Capture the cell that displays the provided text and extract its (X, Y) central coordinate. 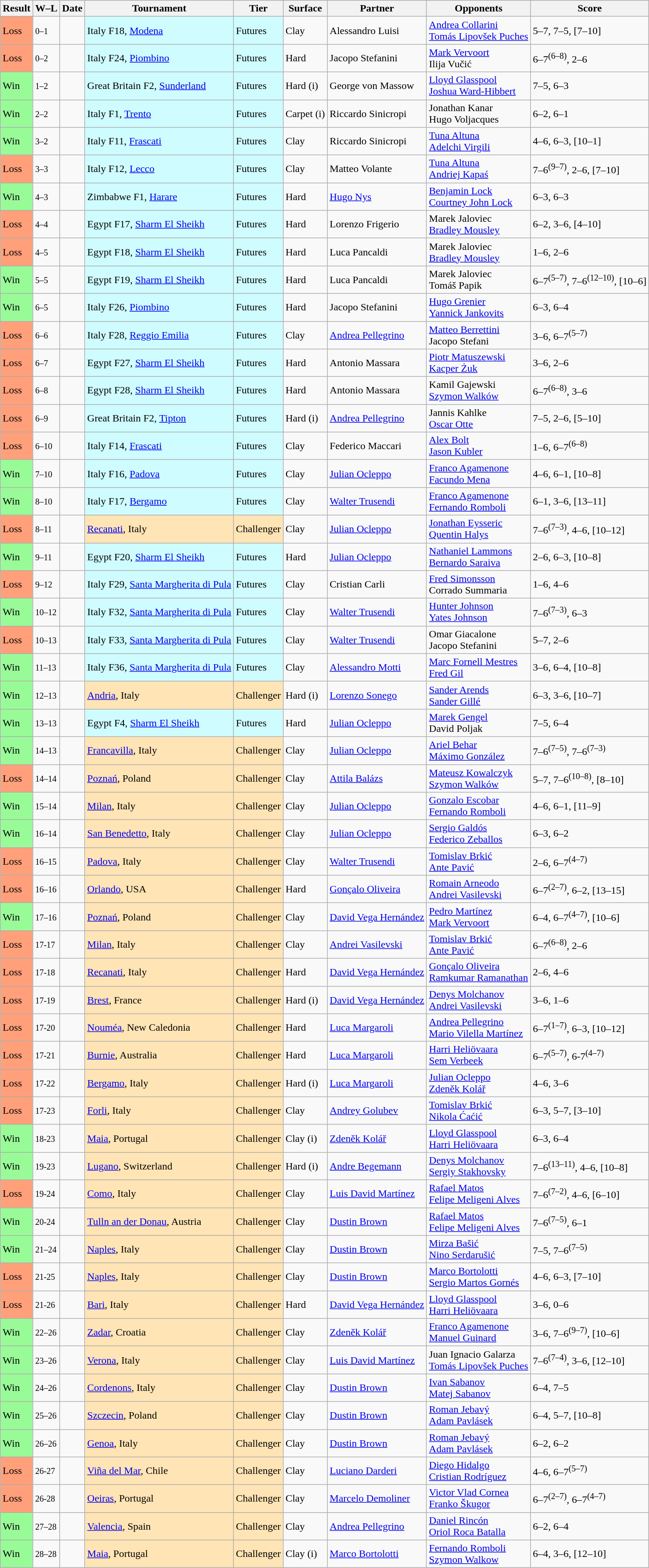
23–26 (46, 1360)
Egypt F4, Sharm El Sheikh (159, 723)
4–3 (46, 197)
Andre Begemann (377, 1166)
Tuna Altuna Adelchi Virgili (479, 141)
11–13 (46, 668)
Brest, France (159, 1000)
Zadar, Croatia (159, 1333)
7–6(7–3), 6–3 (590, 612)
Marek Gengel David Poljak (479, 723)
Alessandro Motti (377, 668)
Marek Jaloviec Tomáš Papik (479, 279)
Matteo Volante (377, 169)
Marcelo Demoliner (377, 1499)
0–2 (46, 58)
Fred Simonsson Corrado Summaria (479, 584)
6–2, 6–2 (590, 1443)
14–14 (46, 778)
0–1 (46, 31)
Italy F14, Frascati (159, 446)
27–28 (46, 1526)
Egypt F18, Sharm El Sheikh (159, 252)
Hunter Johnson Yates Johnson (479, 612)
Valencia, Spain (159, 1526)
6–7 (46, 363)
7–5, 2–6, [5–10] (590, 418)
Bari, Italy (159, 1304)
Denys Molchanov Andrei Vasilevski (479, 1000)
Egypt F27, Sharm El Sheikh (159, 363)
16–15 (46, 862)
21–24 (46, 1249)
4–6, 6–1, [11–9] (590, 806)
Zimbabwe F1, Harare (159, 197)
12–13 (46, 695)
17-22 (46, 1083)
8–11 (46, 529)
Benjamin Lock Courtney John Lock (479, 197)
Italy F16, Padova (159, 473)
4–4 (46, 224)
1–6, 6–7(6–8) (590, 446)
Piotr Matuszewski Kacper Żuk (479, 363)
Nouméa, New Caledonia (159, 1028)
Hugo Nys (377, 197)
4–6, 6–1, [10–8] (590, 473)
8–10 (46, 502)
Harri Heliövaara Sem Verbeek (479, 1055)
3–6, 6–7(5–7) (590, 335)
6–7(2–7), 6–2, [13–15] (590, 889)
18-23 (46, 1138)
17-19 (46, 1000)
16–14 (46, 834)
10–12 (46, 612)
Franco Agamenone Manuel Guinard (479, 1333)
Juan Ignacio Galarza Tomás Lipovšek Puches (479, 1360)
Tulln an der Donau, Austria (159, 1221)
21-26 (46, 1304)
Lorenzo Frigerio (377, 224)
26–26 (46, 1443)
Federico Maccari (377, 446)
Date (72, 9)
Burnie, Australia (159, 1055)
Marco Bortolotti Sergio Martos Gornés (479, 1277)
6–7(6–8), 3–6 (590, 391)
Italy F12, Lecco (159, 169)
Alex Bolt Jason Kubler (479, 446)
Great Britain F2, Sunderland (159, 86)
Tournament (159, 9)
George von Massow (377, 86)
9–11 (46, 557)
20-24 (46, 1221)
17-23 (46, 1110)
Forli, Italy (159, 1110)
Sergio Galdós Federico Zeballos (479, 834)
Andrei Vasilevski (377, 944)
Jannis Kahlke Oscar Otte (479, 418)
6–1, 3–6, [13–11] (590, 502)
5–7, 7–6(10–8), [8–10] (590, 778)
4–6, 3–6 (590, 1083)
San Benedetto, Italy (159, 834)
Cordenons, Italy (159, 1388)
Omar Giacalone Jacopo Stefanini (479, 639)
22–26 (46, 1333)
1–6, 2–6 (590, 252)
6–2, 3–6, [4–10] (590, 224)
Romain Arneodo Andrei Vasilevski (479, 889)
Italy F11, Frascati (159, 141)
Franco Agamenone Facundo Mena (479, 473)
4–5 (46, 252)
Gonçalo Oliveira (377, 889)
Surface (305, 9)
Result (17, 9)
Daniel Rincón Oriol Roca Batalla (479, 1526)
6–2, 6–4 (590, 1526)
17-21 (46, 1055)
Ivan Sabanov Matej Sabanov (479, 1388)
Verona, Italy (159, 1360)
Partner (377, 9)
W–L (46, 9)
2–2 (46, 113)
17–16 (46, 917)
5–5 (46, 279)
7–6(7–2), 4–6, [6–10] (590, 1194)
7–6(9–7), 2–6, [7–10] (590, 169)
Score (590, 9)
Jonathan Kanar Hugo Voljacques (479, 113)
6–6 (46, 335)
Bergamo, Italy (159, 1083)
Italy F29, Santa Margherita di Pula (159, 584)
17-20 (46, 1028)
Szczecin, Poland (159, 1415)
7–5, 7–6(7–5) (590, 1249)
4–6, 6–7(5–7) (590, 1471)
Viña del Mar, Chile (159, 1471)
3–6, 1–6 (590, 1000)
6–10 (46, 446)
6–7(1–7), 6–3, [10–12] (590, 1028)
Tomislav Brkić Nikola Ćaćić (479, 1110)
6–3, 5–7, [3–10] (590, 1110)
Alessandro Luisi (377, 31)
Italy F18, Modena (159, 31)
Gonçalo Oliveira Ramkumar Ramanathan (479, 972)
6–2, 6–1 (590, 113)
Franco Agamenone Fernando Romboli (479, 502)
Marco Bortolotti (377, 1554)
Victor Vlad Cornea Franko Škugor (479, 1499)
25–26 (46, 1415)
Egypt F20, Sharm El Sheikh (159, 557)
10–13 (46, 639)
Fernando Romboli Szymon Walkow (479, 1554)
Andria, Italy (159, 695)
Como, Italy (159, 1194)
6–4, 3–6, [12–10] (590, 1554)
Pedro Martínez Mark Vervoort (479, 917)
2–6, 4–6 (590, 972)
Jonathan Eysseric Quentin Halys (479, 529)
3–6, 7–6(9–7), [10–6] (590, 1333)
Tuna Altuna Andriej Kapaś (479, 169)
6–8 (46, 391)
21-25 (46, 1277)
19-24 (46, 1194)
5–7, 2–6 (590, 639)
Italy F26, Piombino (159, 307)
Carpet (i) (305, 113)
Andrea Pellegrino Mario Vilella Martínez (479, 1028)
Great Britain F2, Tipton (159, 418)
Ariel Behar Máximo González (479, 750)
Italy F1, Trento (159, 113)
2–6, 6–7(4–7) (590, 862)
Hugo Grenier Yannick Jankovits (479, 307)
9–12 (46, 584)
15–14 (46, 806)
24–26 (46, 1388)
Attila Balázs (377, 778)
Julian Ocleppo Zdeněk Kolář (479, 1083)
3–3 (46, 169)
7–6(7–5), 7–6(7–3) (590, 750)
7–6(7–4), 3–6, [12–10] (590, 1360)
Denys Molchanov Sergiy Stakhovsky (479, 1166)
6–7(5–7), 6-7(4–7) (590, 1055)
4–6, 6–3, [10–1] (590, 141)
Lorenzo Sonego (377, 695)
5–7, 7–5, [7–10] (590, 31)
7–5, 6–3 (590, 86)
6–3, 3–6, [10–7] (590, 695)
6–9 (46, 418)
Gonzalo Escobar Fernando Romboli (479, 806)
Kamil Gajewski Szymon Walków (479, 391)
6–3, 6–2 (590, 834)
3–6, 2–6 (590, 363)
Cristian Carli (377, 584)
6–4, 5–7, [10–8] (590, 1415)
Lugano, Switzerland (159, 1166)
6–4, 6–7(4–7), [10–6] (590, 917)
Nathaniel Lammons Bernardo Saraiva (479, 557)
3–6, 0–6 (590, 1304)
7–6(7–5), 6–1 (590, 1221)
19-23 (46, 1166)
1–2 (46, 86)
Egypt F19, Sharm El Sheikh (159, 279)
Genoa, Italy (159, 1443)
6–4, 7–5 (590, 1388)
Italy F33, Santa Margherita di Pula (159, 639)
Italy F24, Piombino (159, 58)
14–13 (46, 750)
6–7(2–7), 6–7(4–7) (590, 1499)
Italy F32, Santa Margherita di Pula (159, 612)
2–6, 6–3, [10–8] (590, 557)
28–28 (46, 1554)
3–2 (46, 141)
Italy F28, Reggio Emilia (159, 335)
Lloyd Glasspool Joshua Ward-Hibbert (479, 86)
Matteo Berrettini Jacopo Stefani (479, 335)
17-18 (46, 972)
6–3, 6–3 (590, 197)
4–6, 6–3, [7–10] (590, 1277)
7–6(13–11), 4–6, [10–8] (590, 1166)
16–16 (46, 889)
26-27 (46, 1471)
Italy F17, Bergamo (159, 502)
Mirza Bašić Nino Serdarušić (479, 1249)
Egypt F17, Sharm El Sheikh (159, 224)
Sander Arends Sander Gillé (479, 695)
26-28 (46, 1499)
6–7(5–7), 7–6(12–10), [10–6] (590, 279)
Francavilla, Italy (159, 750)
Italy F36, Santa Margherita di Pula (159, 668)
7–10 (46, 473)
Marc Fornell Mestres Fred Gil (479, 668)
13–13 (46, 723)
Andrea Collarini Tomás Lipovšek Puches (479, 31)
1–6, 4–6 (590, 584)
3–6, 6–4, [10–8] (590, 668)
Padova, Italy (159, 862)
Andrey Golubev (377, 1110)
Diego Hidalgo Cristian Rodríguez (479, 1471)
7–5, 6–4 (590, 723)
Luciano Darderi (377, 1471)
Egypt F28, Sharm El Sheikh (159, 391)
Mark Vervoort Ilija Vučić (479, 58)
Oeiras, Portugal (159, 1499)
17-17 (46, 944)
Mateusz Kowalczyk Szymon Walków (479, 778)
Opponents (479, 9)
Orlando, USA (159, 889)
Tier (258, 9)
7–6(7–3), 4–6, [10–12] (590, 529)
6–5 (46, 307)
